Detect which cell encompasses the target text, then output its (X, Y) center coordinate. 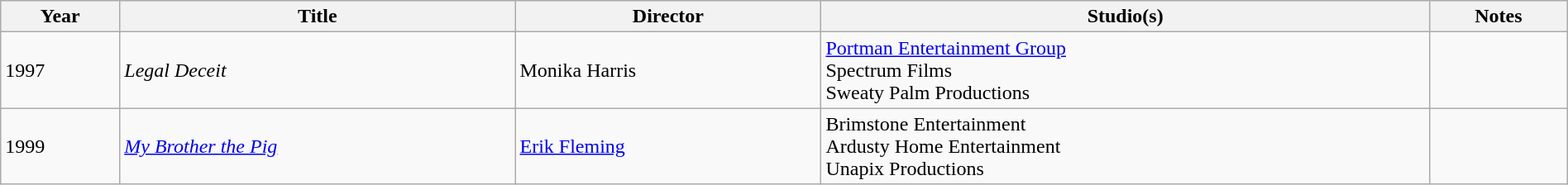
Erik Fleming (668, 146)
Year (60, 17)
Title (318, 17)
Brimstone EntertainmentArdusty Home EntertainmentUnapix Productions (1126, 146)
1999 (60, 146)
Notes (1499, 17)
Monika Harris (668, 70)
Legal Deceit (318, 70)
Director (668, 17)
1997 (60, 70)
Studio(s) (1126, 17)
My Brother the Pig (318, 146)
Portman Entertainment GroupSpectrum FilmsSweaty Palm Productions (1126, 70)
